Output the (x, y) coordinate of the center of the cell containing the given text.  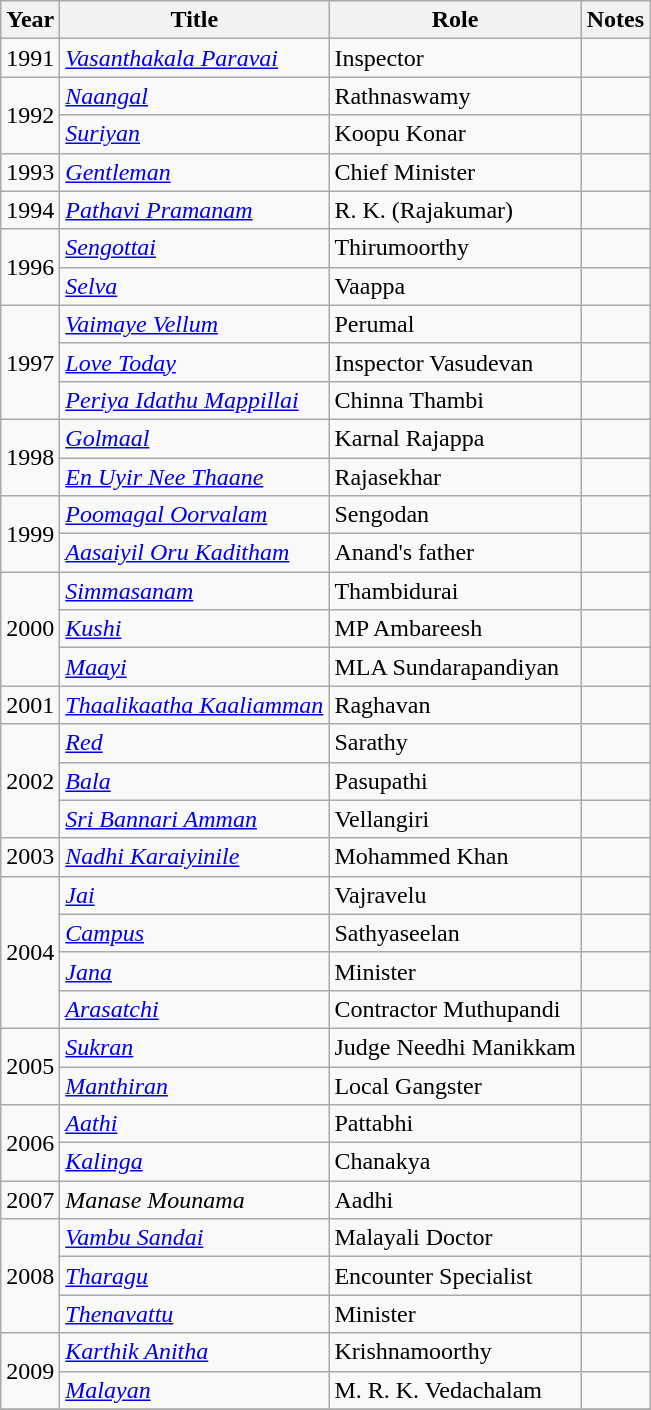
Arasatchi (194, 1009)
Kalinga (194, 1162)
Golmaal (194, 438)
Mohammed Khan (455, 857)
Gentleman (194, 172)
Periya Idathu Mappillai (194, 400)
MLA Sundarapandiyan (455, 667)
Naangal (194, 96)
Aathi (194, 1124)
Manthiran (194, 1085)
MP Ambareesh (455, 629)
Perumal (455, 324)
Chanakya (455, 1162)
Thaalikaatha Kaaliamman (194, 705)
Sukran (194, 1047)
1991 (30, 58)
Pasupathi (455, 781)
M. R. K. Vedachalam (455, 1390)
Selva (194, 286)
Chief Minister (455, 172)
Aadhi (455, 1200)
Encounter Specialist (455, 1276)
Karnal Rajappa (455, 438)
Tharagu (194, 1276)
1992 (30, 115)
Karthik Anitha (194, 1352)
Maayi (194, 667)
En Uyir Nee Thaane (194, 477)
Campus (194, 933)
Chinna Thambi (455, 400)
Raghavan (455, 705)
2004 (30, 952)
Local Gangster (455, 1085)
Rathnaswamy (455, 96)
Vasanthakala Paravai (194, 58)
Suriyan (194, 134)
Vellangiri (455, 819)
Title (194, 20)
Role (455, 20)
R. K. (Rajakumar) (455, 210)
Malayali Doctor (455, 1238)
Year (30, 20)
2002 (30, 781)
Pattabhi (455, 1124)
1998 (30, 457)
Thambidurai (455, 591)
Love Today (194, 362)
Contractor Muthupandi (455, 1009)
Sri Bannari Amman (194, 819)
Bala (194, 781)
2009 (30, 1371)
Poomagal Oorvalam (194, 515)
Jai (194, 895)
Simmasanam (194, 591)
Sathyaseelan (455, 933)
Malayan (194, 1390)
Notes (615, 20)
Red (194, 743)
Aasaiyil Oru Kaditham (194, 553)
Jana (194, 971)
1994 (30, 210)
Thirumoorthy (455, 248)
1993 (30, 172)
2006 (30, 1143)
2003 (30, 857)
Kushi (194, 629)
Nadhi Karaiyinile (194, 857)
Koopu Konar (455, 134)
Pathavi Pramanam (194, 210)
Manase Mounama (194, 1200)
1996 (30, 267)
Sarathy (455, 743)
Judge Needhi Manikkam (455, 1047)
Vaappa (455, 286)
Thenavattu (194, 1314)
Sengottai (194, 248)
2008 (30, 1276)
Vaimaye Vellum (194, 324)
2000 (30, 629)
1999 (30, 534)
2007 (30, 1200)
2001 (30, 705)
2005 (30, 1066)
Krishnamoorthy (455, 1352)
Vajravelu (455, 895)
1997 (30, 362)
Vambu Sandai (194, 1238)
Inspector (455, 58)
Rajasekhar (455, 477)
Inspector Vasudevan (455, 362)
Anand's father (455, 553)
Sengodan (455, 515)
